Scan for the cell matching the given text and deliver its [X, Y] coordinate at center. 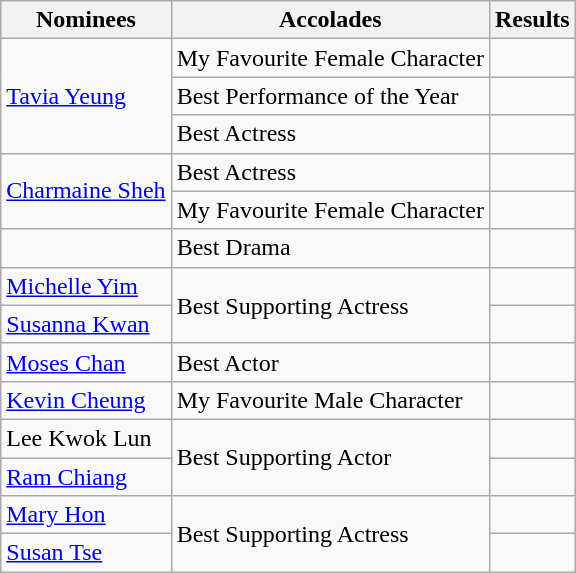
Charmaine Sheh [86, 191]
Ram Chiang [86, 477]
Susanna Kwan [86, 324]
Susan Tse [86, 553]
Best Supporting Actor [330, 457]
Best Actor [330, 362]
Best Performance of the Year [330, 96]
Mary Hon [86, 515]
Kevin Cheung [86, 400]
Lee Kwok Lun [86, 438]
Results [532, 20]
Moses Chan [86, 362]
Accolades [330, 20]
My Favourite Male Character [330, 400]
Tavia Yeung [86, 96]
Best Drama [330, 248]
Nominees [86, 20]
Michelle Yim [86, 286]
